Find where the given text appears and provide that cell's center as [X, Y] coordinate. 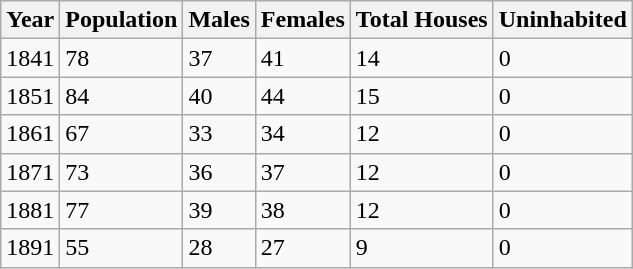
44 [302, 96]
84 [122, 96]
33 [219, 134]
Year [30, 20]
1841 [30, 58]
Population [122, 20]
Total Houses [422, 20]
9 [422, 248]
41 [302, 58]
73 [122, 172]
Females [302, 20]
Males [219, 20]
1851 [30, 96]
Uninhabited [562, 20]
1861 [30, 134]
40 [219, 96]
28 [219, 248]
15 [422, 96]
1881 [30, 210]
14 [422, 58]
1871 [30, 172]
1891 [30, 248]
38 [302, 210]
78 [122, 58]
55 [122, 248]
67 [122, 134]
36 [219, 172]
34 [302, 134]
39 [219, 210]
27 [302, 248]
77 [122, 210]
